Determine the [X, Y] coordinate at the center of the cell enclosing the given text.  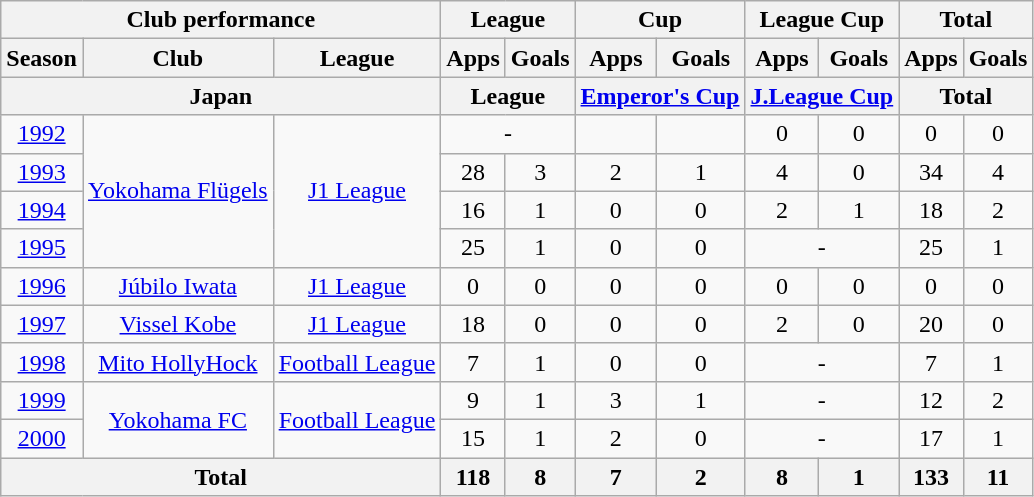
1998 [42, 362]
Cup [660, 20]
34 [931, 172]
Yokohama Flügels [178, 191]
9 [473, 400]
Club performance [221, 20]
1993 [42, 172]
Júbilo Iwata [178, 286]
J.League Cup [822, 96]
16 [473, 210]
Club [178, 58]
17 [931, 438]
1995 [42, 248]
Mito HollyHock [178, 362]
28 [473, 172]
Emperor's Cup [660, 96]
118 [473, 477]
1992 [42, 134]
12 [931, 400]
1997 [42, 324]
20 [931, 324]
Vissel Kobe [178, 324]
Season [42, 58]
Yokohama FC [178, 419]
1999 [42, 400]
League Cup [822, 20]
133 [931, 477]
1996 [42, 286]
11 [998, 477]
15 [473, 438]
1994 [42, 210]
2000 [42, 438]
Japan [221, 96]
